Search for the cell housing the specified text and yield its [X, Y] center coordinate. 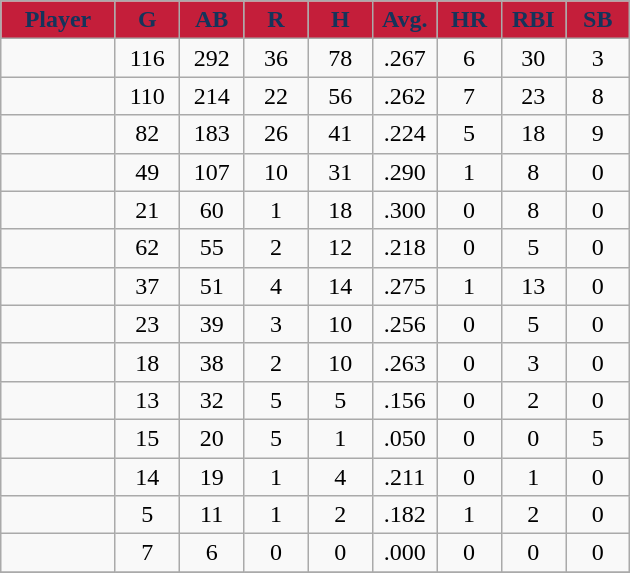
32 [211, 400]
56 [340, 96]
116 [147, 58]
.156 [404, 400]
214 [211, 96]
38 [211, 362]
.211 [404, 477]
36 [276, 58]
.267 [404, 58]
62 [147, 248]
R [276, 20]
55 [211, 248]
183 [211, 134]
.256 [404, 324]
78 [340, 58]
82 [147, 134]
21 [147, 210]
107 [211, 172]
G [147, 20]
110 [147, 96]
12 [340, 248]
.050 [404, 438]
.218 [404, 248]
H [340, 20]
.290 [404, 172]
37 [147, 286]
Avg. [404, 20]
292 [211, 58]
.224 [404, 134]
51 [211, 286]
.300 [404, 210]
19 [211, 477]
20 [211, 438]
31 [340, 172]
26 [276, 134]
11 [211, 515]
AB [211, 20]
.182 [404, 515]
41 [340, 134]
22 [276, 96]
HR [469, 20]
9 [598, 134]
.000 [404, 553]
30 [533, 58]
Player [58, 20]
.263 [404, 362]
49 [147, 172]
RBI [533, 20]
60 [211, 210]
.262 [404, 96]
.275 [404, 286]
15 [147, 438]
39 [211, 324]
SB [598, 20]
